Return the (x, y) coordinate for the center point of the cell that contains the specified text.  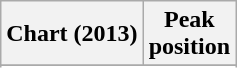
Chart (2013) (72, 34)
Peak position (189, 34)
